Provide the [X, Y] coordinate of the cell's center where the given text is located.  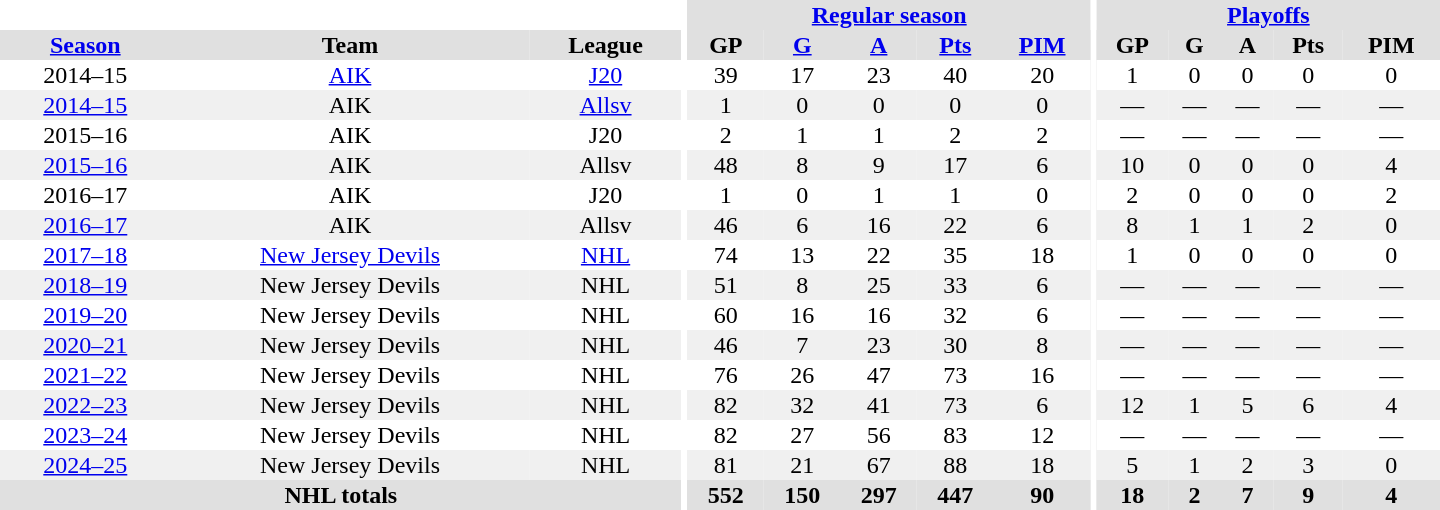
20 [1042, 75]
10 [1132, 165]
41 [879, 405]
88 [955, 465]
60 [726, 315]
League [605, 45]
150 [802, 495]
56 [879, 435]
30 [955, 345]
13 [802, 255]
33 [955, 285]
2017–18 [86, 255]
2024–25 [86, 465]
51 [726, 285]
47 [879, 375]
552 [726, 495]
2020–21 [86, 345]
Playoffs [1268, 15]
74 [726, 255]
Season [86, 45]
76 [726, 375]
2021–22 [86, 375]
90 [1042, 495]
83 [955, 435]
Regular season [890, 15]
2023–24 [86, 435]
25 [879, 285]
Team [350, 45]
447 [955, 495]
26 [802, 375]
27 [802, 435]
39 [726, 75]
67 [879, 465]
2022–23 [86, 405]
21 [802, 465]
2019–20 [86, 315]
3 [1308, 465]
48 [726, 165]
2018–19 [86, 285]
NHL totals [341, 495]
35 [955, 255]
81 [726, 465]
297 [879, 495]
40 [955, 75]
